From the cell containing the given text, extract its center point as (X, Y) coordinate. 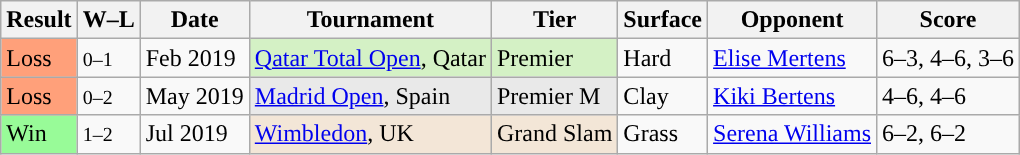
Feb 2019 (194, 58)
Hard (663, 58)
Grass (663, 134)
Wimbledon, UK (370, 134)
6–3, 4–6, 3–6 (948, 58)
Tournament (370, 20)
4–6, 4–6 (948, 96)
Premier M (554, 96)
Qatar Total Open, Qatar (370, 58)
Surface (663, 20)
Clay (663, 96)
Madrid Open, Spain (370, 96)
Elise Mertens (792, 58)
Kiki Bertens (792, 96)
May 2019 (194, 96)
Date (194, 20)
Jul 2019 (194, 134)
W–L (108, 20)
Win (39, 134)
0–2 (108, 96)
Opponent (792, 20)
Premier (554, 58)
0–1 (108, 58)
Tier (554, 20)
Score (948, 20)
Grand Slam (554, 134)
1–2 (108, 134)
6–2, 6–2 (948, 134)
Result (39, 20)
Serena Williams (792, 134)
